Determine the [X, Y] coordinate at the center of the cell enclosing the given text.  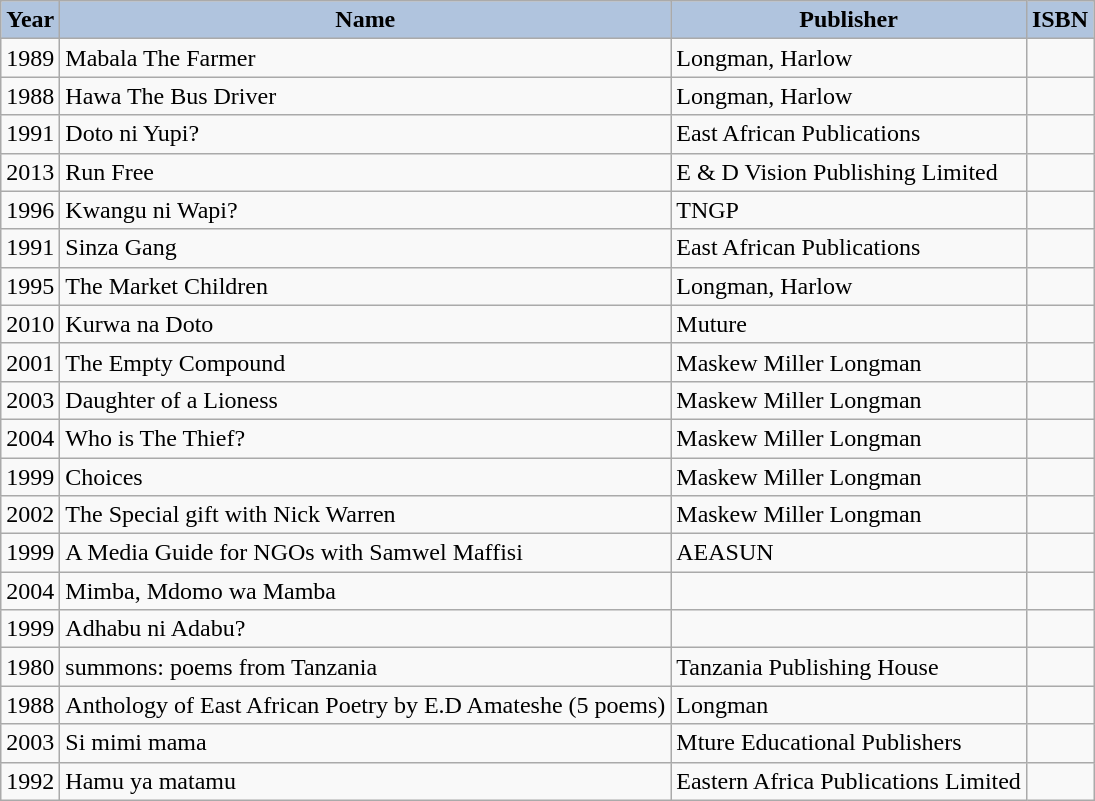
TNGP [849, 210]
Hawa The Bus Driver [366, 96]
Anthology of East African Poetry by E.D Amateshe (5 poems) [366, 705]
Longman [849, 705]
AEASUN [849, 553]
1980 [30, 667]
Year [30, 20]
Mabala The Farmer [366, 58]
The Market Children [366, 286]
2010 [30, 324]
2001 [30, 362]
Daughter of a Lioness [366, 400]
Adhabu ni Adabu? [366, 629]
Tanzania Publishing House [849, 667]
E & D Vision Publishing Limited [849, 172]
Run Free [366, 172]
Who is The Thief? [366, 438]
1995 [30, 286]
Kurwa na Doto [366, 324]
2002 [30, 515]
Choices [366, 477]
1992 [30, 781]
Sinza Gang [366, 248]
ISBN [1060, 20]
A Media Guide for NGOs with Samwel Maffisi [366, 553]
Name [366, 20]
The Special gift with Nick Warren [366, 515]
Publisher [849, 20]
The Empty Compound [366, 362]
Si mimi mama [366, 743]
Kwangu ni Wapi? [366, 210]
Hamu ya matamu [366, 781]
1996 [30, 210]
Muture [849, 324]
summons: poems from Tanzania [366, 667]
Eastern Africa Publications Limited [849, 781]
1989 [30, 58]
Doto ni Yupi? [366, 134]
2013 [30, 172]
Mimba, Mdomo wa Mamba [366, 591]
Mture Educational Publishers [849, 743]
